Determine the [x, y] coordinate at the center of the cell enclosing the given text.  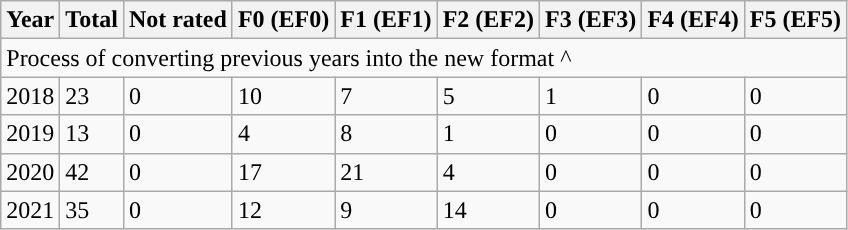
F1 (EF1) [386, 20]
Year [30, 20]
2021 [30, 210]
42 [92, 172]
12 [283, 210]
Total [92, 20]
8 [386, 134]
Process of converting previous years into the new format ^ [424, 58]
23 [92, 96]
2020 [30, 172]
F2 (EF2) [488, 20]
14 [488, 210]
2019 [30, 134]
F3 (EF3) [591, 20]
2018 [30, 96]
10 [283, 96]
5 [488, 96]
Not rated [178, 20]
13 [92, 134]
F5 (EF5) [795, 20]
7 [386, 96]
9 [386, 210]
F0 (EF0) [283, 20]
F4 (EF4) [693, 20]
35 [92, 210]
17 [283, 172]
21 [386, 172]
